Provide the [X, Y] coordinate of the cell's center where the given text is located.  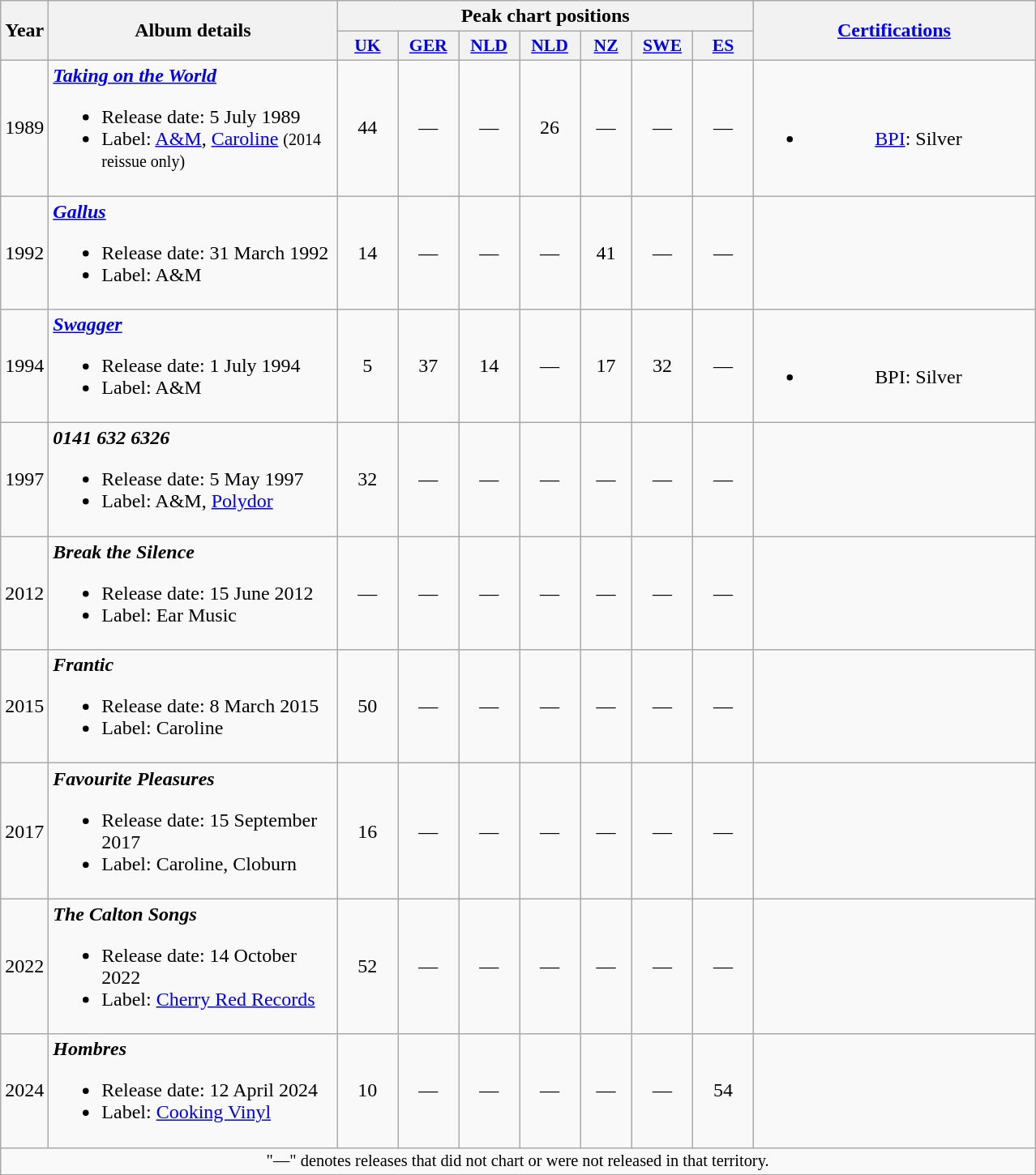
SWE [663, 46]
ES [723, 46]
10 [368, 1091]
2022 [24, 966]
SwaggerRelease date: 1 July 1994Label: A&M [193, 366]
UK [368, 46]
52 [368, 966]
1992 [24, 253]
"—" denotes releases that did not chart or were not released in that territory. [518, 1161]
GallusRelease date: 31 March 1992Label: A&M [193, 253]
Break the SilenceRelease date: 15 June 2012Label: Ear Music [193, 593]
1994 [24, 366]
26 [550, 128]
The Calton SongsRelease date: 14 October 2022Label: Cherry Red Records [193, 966]
Album details [193, 31]
1989 [24, 128]
Certifications [893, 31]
Peak chart positions [546, 16]
1997 [24, 480]
37 [428, 366]
Favourite PleasuresRelease date: 15 September 2017Label: Caroline, Cloburn [193, 831]
5 [368, 366]
GER [428, 46]
HombresRelease date: 12 April 2024Label: Cooking Vinyl [193, 1091]
2017 [24, 831]
16 [368, 831]
Taking on the WorldRelease date: 5 July 1989Label: A&M, Caroline (2014 reissue only) [193, 128]
44 [368, 128]
2015 [24, 707]
Year [24, 31]
54 [723, 1091]
0141 632 6326Release date: 5 May 1997Label: A&M, Polydor [193, 480]
FranticRelease date: 8 March 2015Label: Caroline [193, 707]
50 [368, 707]
2024 [24, 1091]
17 [606, 366]
41 [606, 253]
NZ [606, 46]
2012 [24, 593]
